Return the [X, Y] coordinate for the center point of the cell that contains the specified text.  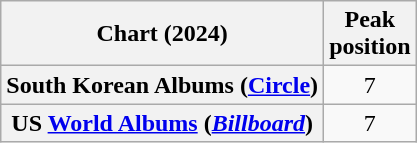
US World Albums (Billboard) [162, 123]
Chart (2024) [162, 34]
South Korean Albums (Circle) [162, 85]
Peakposition [370, 34]
